Extract the (X, Y) coordinate from the center of the cell holding the provided text.  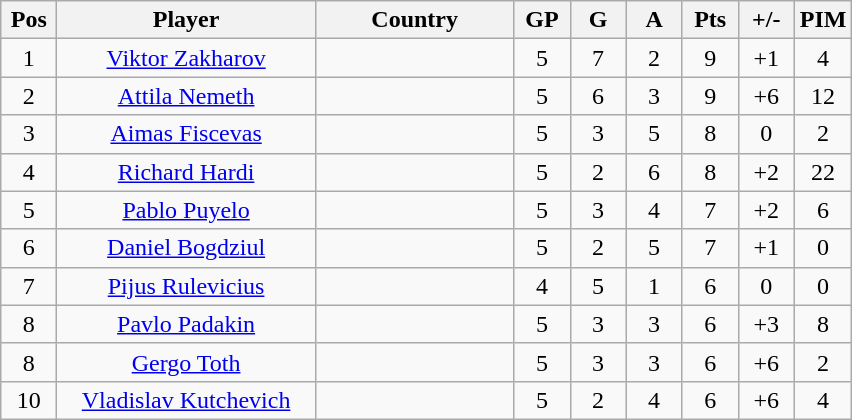
Pts (710, 20)
A (654, 20)
Pos (29, 20)
GP (542, 20)
PIM (823, 20)
G (598, 20)
Richard Hardi (186, 172)
Gergo Toth (186, 362)
Pijus Rulevicius (186, 286)
12 (823, 96)
Pavlo Padakin (186, 324)
Country (414, 20)
Viktor Zakharov (186, 58)
+/- (766, 20)
Daniel Bogdziul (186, 248)
Player (186, 20)
Vladislav Kutchevich (186, 400)
Aimas Fiscevas (186, 134)
22 (823, 172)
Pablo Puyelo (186, 210)
10 (29, 400)
+3 (766, 324)
Attila Nemeth (186, 96)
